Provide the [x, y] coordinate of the cell's center where the given text is located.  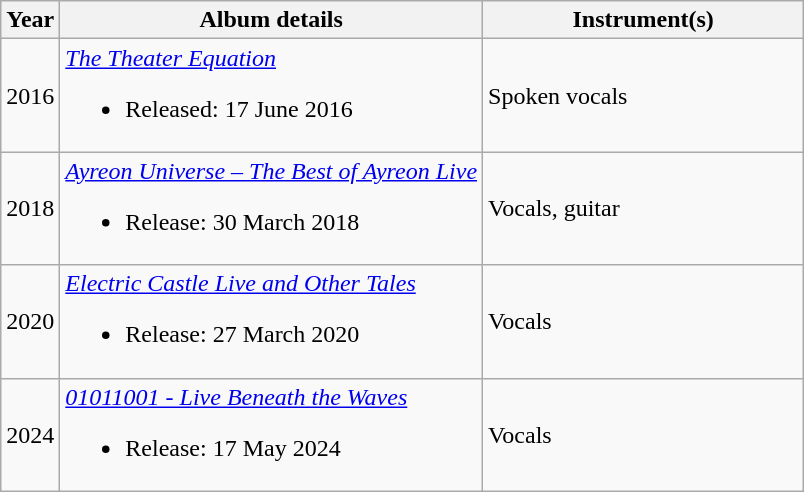
Album details [272, 20]
Year [30, 20]
2016 [30, 96]
Electric Castle Live and Other TalesRelease: 27 March 2020 [272, 322]
2020 [30, 322]
2024 [30, 434]
Ayreon Universe – The Best of Ayreon LiveRelease: 30 March 2018 [272, 208]
Vocals, guitar [644, 208]
Spoken vocals [644, 96]
2018 [30, 208]
The Theater EquationReleased: 17 June 2016 [272, 96]
Instrument(s) [644, 20]
01011001 - Live Beneath the WavesRelease: 17 May 2024 [272, 434]
